From the cell containing the given text, extract its center point as [X, Y] coordinate. 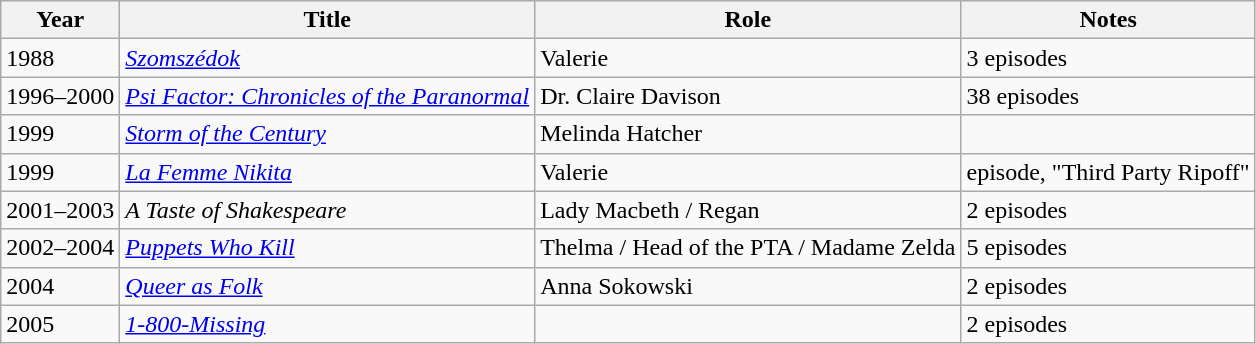
Melinda Hatcher [748, 134]
1-800-Missing [328, 324]
2001–2003 [60, 210]
A Taste of Shakespeare [328, 210]
Role [748, 20]
La Femme Nikita [328, 172]
1996–2000 [60, 96]
Queer as Folk [328, 286]
episode, "Third Party Ripoff" [1108, 172]
Dr. Claire Davison [748, 96]
Storm of the Century [328, 134]
2005 [60, 324]
5 episodes [1108, 248]
2002–2004 [60, 248]
1988 [60, 58]
Anna Sokowski [748, 286]
3 episodes [1108, 58]
38 episodes [1108, 96]
Title [328, 20]
Year [60, 20]
2004 [60, 286]
Szomszédok [328, 58]
Psi Factor: Chronicles of the Paranormal [328, 96]
Notes [1108, 20]
Puppets Who Kill [328, 248]
Lady Macbeth / Regan [748, 210]
Thelma / Head of the PTA / Madame Zelda [748, 248]
